Determine the (x, y) coordinate at the center of the cell enclosing the given text.  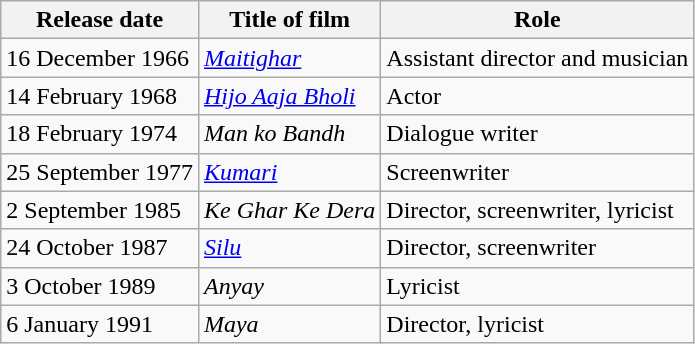
14 February 1968 (100, 96)
2 September 1985 (100, 210)
Hijo Aaja Bholi (289, 96)
Actor (538, 96)
Maitighar (289, 58)
Role (538, 20)
Director, screenwriter (538, 248)
Man ko Bandh (289, 134)
Anyay (289, 286)
Director, screenwriter, lyricist (538, 210)
Kumari (289, 172)
25 September 1977 (100, 172)
Ke Ghar Ke Dera (289, 210)
Director, lyricist (538, 324)
Lyricist (538, 286)
Maya (289, 324)
Silu (289, 248)
Assistant director and musician (538, 58)
Dialogue writer (538, 134)
18 February 1974 (100, 134)
Title of film (289, 20)
3 October 1989 (100, 286)
Screenwriter (538, 172)
6 January 1991 (100, 324)
16 December 1966 (100, 58)
Release date (100, 20)
24 October 1987 (100, 248)
